Scan for the cell matching the given text and deliver its (X, Y) coordinate at center. 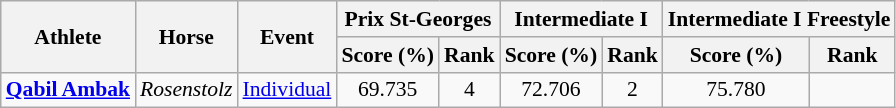
Rosenstolz (186, 90)
Intermediate I Freestyle (780, 19)
Prix St-Georges (418, 19)
Individual (288, 90)
2 (632, 90)
Horse (186, 36)
72.706 (552, 90)
69.735 (388, 90)
Athlete (68, 36)
Event (288, 36)
4 (470, 90)
Intermediate I (582, 19)
Qabil Ambak (68, 90)
75.780 (736, 90)
